Scan for the cell matching the given text and deliver its (x, y) coordinate at center. 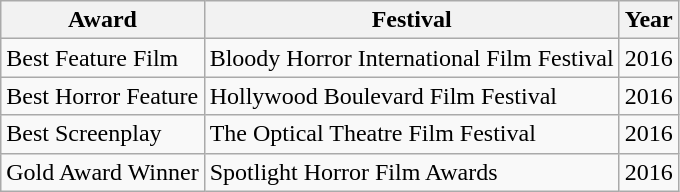
Best Feature Film (102, 58)
Best Horror Feature (102, 96)
Year (648, 20)
Festival (412, 20)
Award (102, 20)
Bloody Horror International Film Festival (412, 58)
Best Screenplay (102, 134)
Gold Award Winner (102, 172)
The Optical Theatre Film Festival (412, 134)
Spotlight Horror Film Awards (412, 172)
Hollywood Boulevard Film Festival (412, 96)
